Return the (X, Y) coordinate for the center point of the cell that contains the specified text.  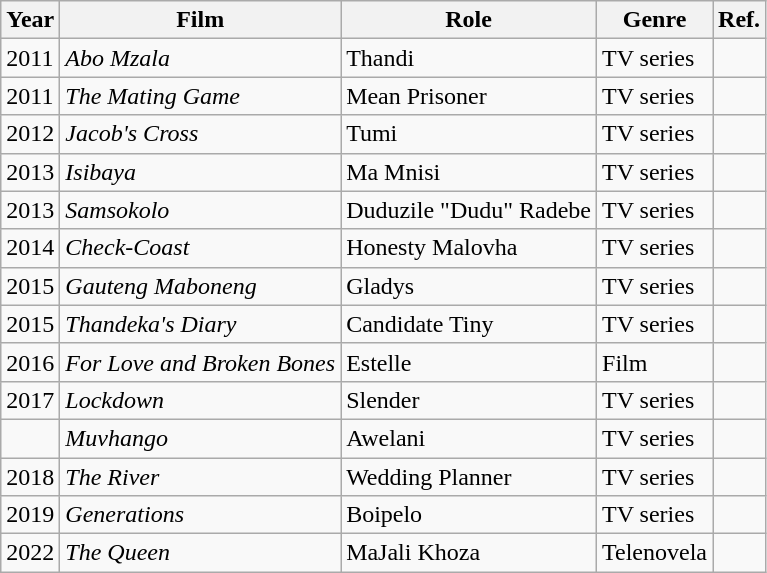
2019 (30, 515)
Estelle (469, 362)
2022 (30, 553)
MaJali Khoza (469, 553)
Ref. (740, 20)
Mean Prisoner (469, 96)
Ma Mnisi (469, 172)
Gauteng Maboneng (200, 286)
Isibaya (200, 172)
2014 (30, 248)
The Mating Game (200, 96)
Jacob's Cross (200, 134)
Boipelo (469, 515)
Lockdown (200, 400)
Tumi (469, 134)
2017 (30, 400)
Awelani (469, 438)
For Love and Broken Bones (200, 362)
2012 (30, 134)
Generations (200, 515)
Candidate Tiny (469, 324)
Check-Coast (200, 248)
The River (200, 477)
The Queen (200, 553)
Wedding Planner (469, 477)
Muvhango (200, 438)
Slender (469, 400)
Role (469, 20)
Genre (655, 20)
2016 (30, 362)
Thandi (469, 58)
Year (30, 20)
Honesty Malovha (469, 248)
2018 (30, 477)
Gladys (469, 286)
Abo Mzala (200, 58)
Samsokolo (200, 210)
Telenovela (655, 553)
Thandeka's Diary (200, 324)
Duduzile "Dudu" Radebe (469, 210)
